Return the (X, Y) coordinate for the center point of the cell that contains the specified text.  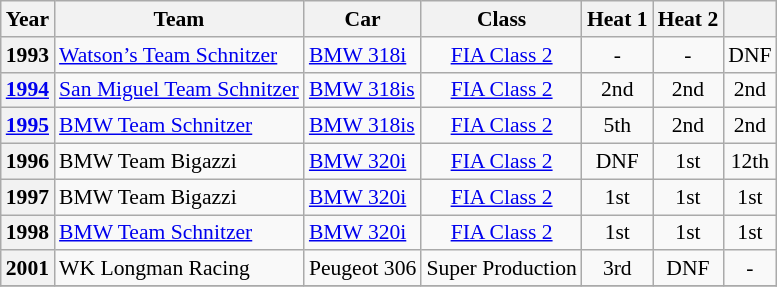
1993 (28, 55)
5th (618, 126)
1998 (28, 233)
Peugeot 306 (362, 269)
Watson’s Team Schnitzer (179, 55)
1995 (28, 126)
Heat 2 (688, 19)
Super Production (502, 269)
1994 (28, 90)
WK Longman Racing (179, 269)
2001 (28, 269)
Year (28, 19)
Team (179, 19)
Car (362, 19)
San Miguel Team Schnitzer (179, 90)
Class (502, 19)
1997 (28, 197)
1996 (28, 162)
Heat 1 (618, 19)
12th (750, 162)
3rd (618, 269)
BMW 318i (362, 55)
